Capture the cell that displays the provided text and extract its (x, y) central coordinate. 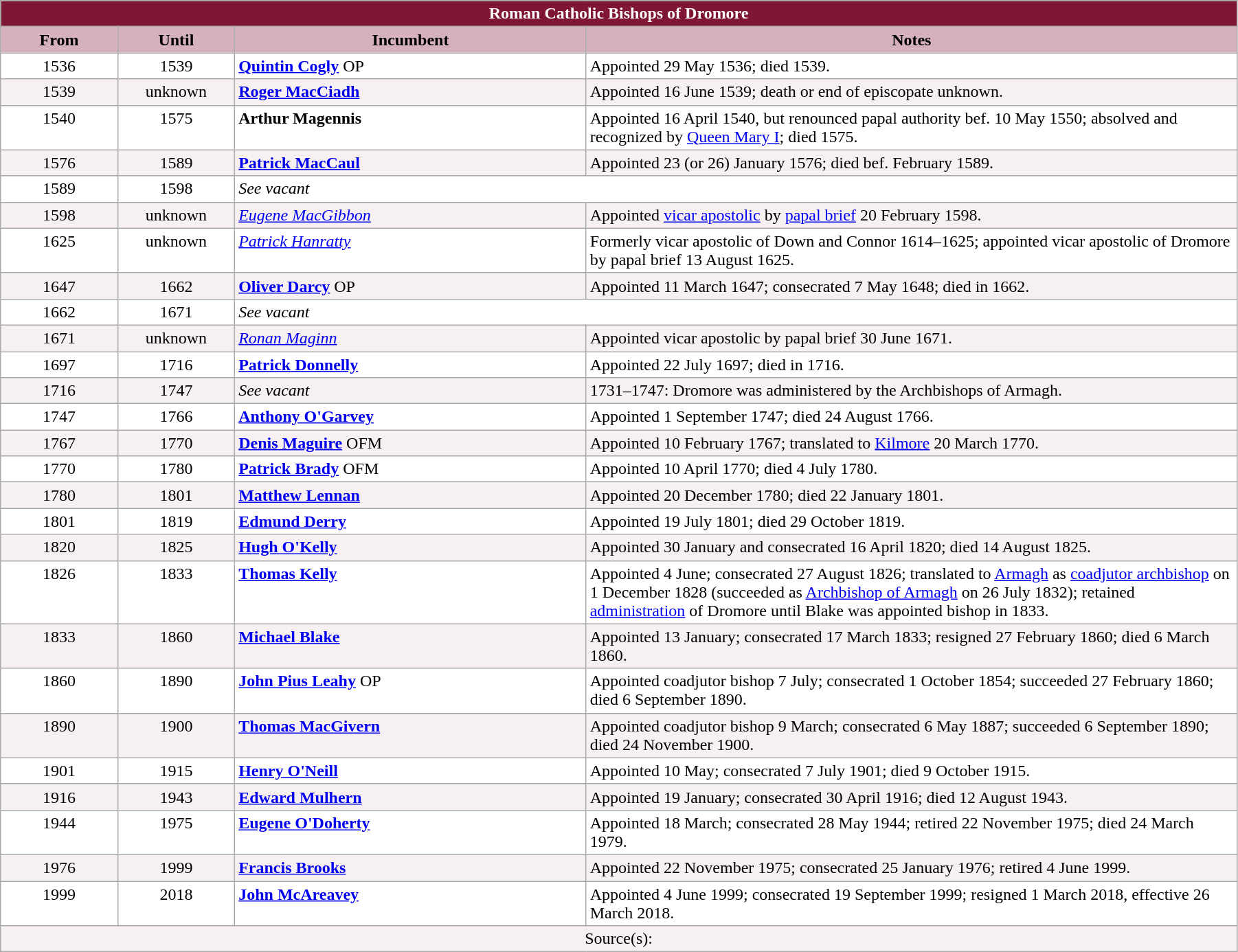
1697 (59, 365)
Appointed 10 April 1770; died 4 July 1780. (911, 469)
Roman Catholic Bishops of Dromore (619, 14)
Henry O'Neill (411, 771)
1976 (59, 868)
Appointed 22 November 1975; consecrated 25 January 1976; retired 4 June 1999. (911, 868)
Appointed 1 September 1747; died 24 August 1766. (911, 417)
Anthony O'Garvey (411, 417)
1540 (59, 128)
Michael Blake (411, 646)
1575 (176, 128)
2018 (176, 903)
1826 (59, 592)
Appointed 4 June 1999; consecrated 19 September 1999; resigned 1 March 2018, effective 26 March 2018. (911, 903)
Appointed 23 (or 26) January 1576; died bef. February 1589. (911, 163)
Appointed vicar apostolic by papal brief 20 February 1598. (911, 215)
Patrick Brady OFM (411, 469)
Denis Maguire OFM (411, 443)
Appointed 11 March 1647; consecrated 7 May 1648; died in 1662. (911, 286)
Appointed coadjutor bishop 7 July; consecrated 1 October 1854; succeeded 27 February 1860; died 6 September 1890. (911, 691)
Patrick MacCaul (411, 163)
Appointed 30 January and consecrated 16 April 1820; died 14 August 1825. (911, 547)
1576 (59, 163)
Arthur Magennis (411, 128)
1900 (176, 735)
1819 (176, 521)
1943 (176, 797)
Source(s): (619, 939)
Edward Mulhern (411, 797)
Eugene MacGibbon (411, 215)
Edmund Derry (411, 521)
Thomas MacGivern (411, 735)
Notes (911, 40)
John Pius Leahy OP (411, 691)
Appointed 16 April 1540, but renounced papal authority bef. 10 May 1550; absolved and recognized by Queen Mary I; died 1575. (911, 128)
Appointed 16 June 1539; death or end of episcopate unknown. (911, 92)
1536 (59, 66)
1731–1747: Dromore was administered by the Archbishops of Armagh. (911, 391)
Appointed 20 December 1780; died 22 January 1801. (911, 495)
1820 (59, 547)
Appointed coadjutor bishop 9 March; consecrated 6 May 1887; succeeded 6 September 1890; died 24 November 1900. (911, 735)
Hugh O'Kelly (411, 547)
Thomas Kelly (411, 592)
1975 (176, 832)
Appointed 10 May; consecrated 7 July 1901; died 9 October 1915. (911, 771)
John McAreavey (411, 903)
Ronan Maginn (411, 338)
Eugene O'Doherty (411, 832)
Appointed 19 January; consecrated 30 April 1916; died 12 August 1943. (911, 797)
1767 (59, 443)
Patrick Donnelly (411, 365)
Until (176, 40)
Oliver Darcy OP (411, 286)
1916 (59, 797)
Appointed vicar apostolic by papal brief 30 June 1671. (911, 338)
Appointed 29 May 1536; died 1539. (911, 66)
Appointed 13 January; consecrated 17 March 1833; resigned 27 February 1860; died 6 March 1860. (911, 646)
Roger MacCiadh (411, 92)
1825 (176, 547)
Appointed 22 July 1697; died in 1716. (911, 365)
Matthew Lennan (411, 495)
Appointed 18 March; consecrated 28 May 1944; retired 22 November 1975; died 24 March 1979. (911, 832)
Quintin Cogly OP (411, 66)
1915 (176, 771)
Appointed 19 July 1801; died 29 October 1819. (911, 521)
Appointed 10 February 1767; translated to Kilmore 20 March 1770. (911, 443)
Incumbent (411, 40)
1766 (176, 417)
1901 (59, 771)
From (59, 40)
Francis Brooks (411, 868)
1944 (59, 832)
Formerly vicar apostolic of Down and Connor 1614–1625; appointed vicar apostolic of Dromore by papal brief 13 August 1625. (911, 250)
Patrick Hanratty (411, 250)
1625 (59, 250)
1647 (59, 286)
